Search for the cell housing the specified text and yield its (X, Y) center coordinate. 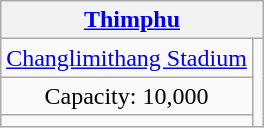
Thimphu (132, 20)
Capacity: 10,000 (127, 96)
Changlimithang Stadium (127, 58)
